Pinpoint the cell where the given text exists, returning its (x, y) midpoint coordinate. 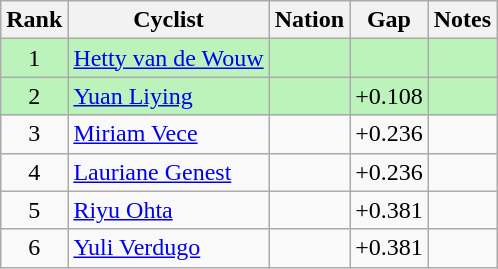
Nation (309, 20)
2 (34, 96)
1 (34, 58)
Rank (34, 20)
6 (34, 248)
Yuli Verdugo (168, 248)
Lauriane Genest (168, 172)
Miriam Vece (168, 134)
5 (34, 210)
Notes (462, 20)
4 (34, 172)
Gap (390, 20)
Cyclist (168, 20)
Hetty van de Wouw (168, 58)
Yuan Liying (168, 96)
Riyu Ohta (168, 210)
+0.108 (390, 96)
3 (34, 134)
